Locate the cell with the specified text and output its [x, y] center coordinate. 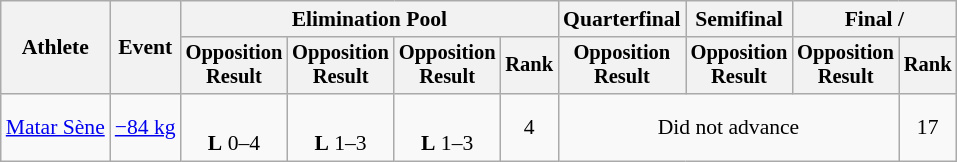
L 0–4 [234, 128]
Event [146, 48]
Semifinal [740, 19]
Athlete [56, 48]
Elimination Pool [370, 19]
Quarterfinal [622, 19]
−84 kg [146, 128]
Matar Sène [56, 128]
Final / [874, 19]
Did not advance [728, 128]
17 [928, 128]
4 [529, 128]
